Output the [X, Y] coordinate of the center of the cell containing the given text.  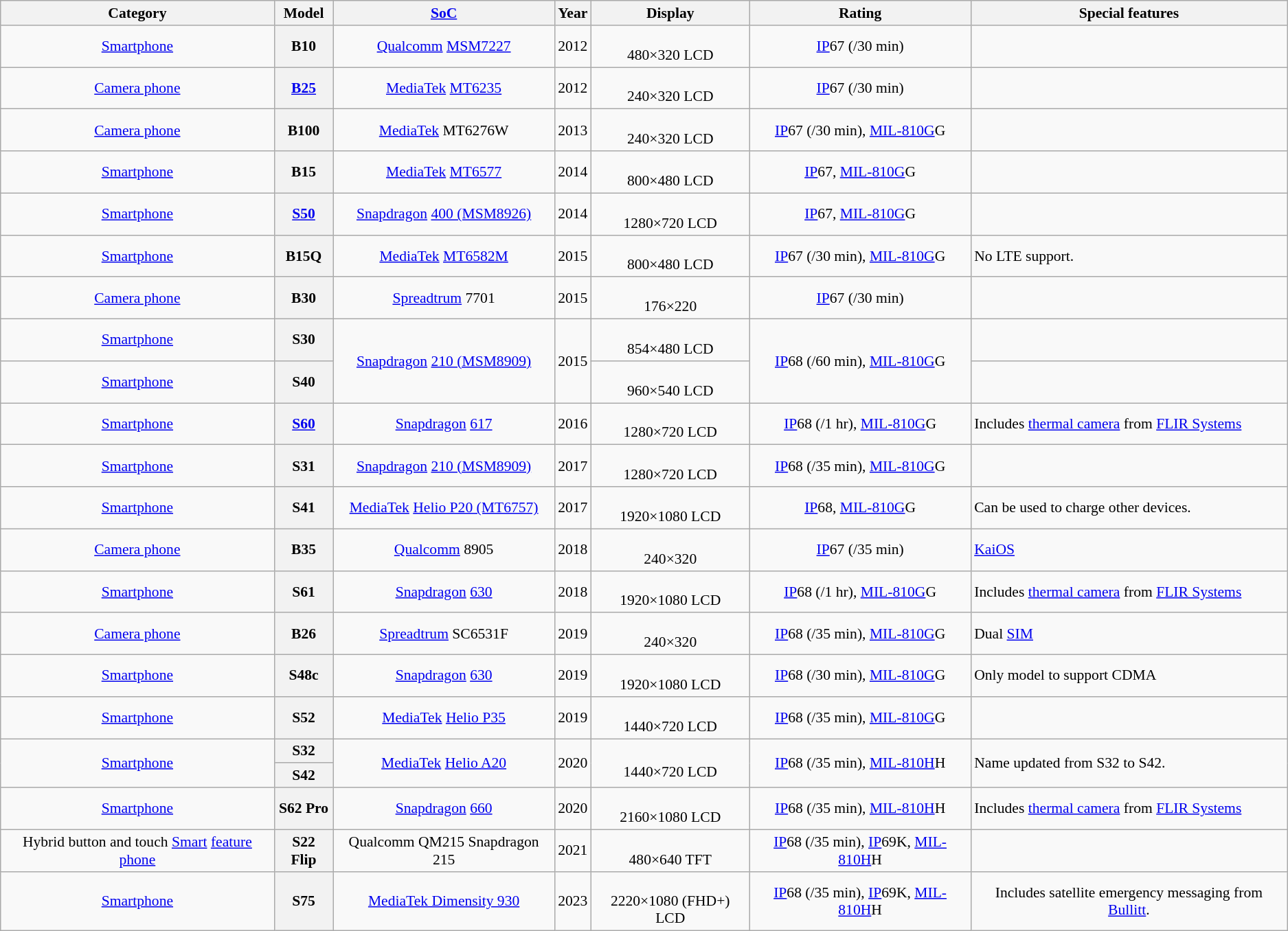
B35 [304, 549]
S48c [304, 676]
IP68 (/30 min), MIL-810GG [860, 676]
S60 [304, 424]
S32 [304, 751]
B30 [304, 298]
Spreadtrum SC6531F [444, 634]
Hybrid button and touch Smart feature phone [137, 850]
S30 [304, 341]
S41 [304, 508]
2160×1080 LCD [670, 809]
SoC [444, 13]
Qualcomm QM215 Snapdragon 215 [444, 850]
S62 Pro [304, 809]
Snapdragon 400 (MSM8926) [444, 214]
2021 [573, 850]
MediaTek MT6582M [444, 255]
Snapdragon 660 [444, 809]
MediaTek Dimensity 930 [444, 901]
B100 [304, 130]
2023 [573, 901]
Includes satellite emergency messaging from Bullitt. [1129, 901]
Only model to support CDMA [1129, 676]
B15 [304, 172]
MediaTek MT6235 [444, 88]
176×220 [670, 298]
MediaTek Helio A20 [444, 763]
MediaTek MT6577 [444, 172]
2220×1080 (FHD+) LCD [670, 901]
960×540 LCD [670, 382]
Name updated from S32 to S42. [1129, 763]
S40 [304, 382]
IP67 (/35 min) [860, 549]
IP68 (/60 min), MIL-810GG [860, 361]
854×480 LCD [670, 341]
Category [137, 13]
S61 [304, 592]
S75 [304, 901]
2016 [573, 424]
S31 [304, 466]
Model [304, 13]
Display [670, 13]
MediaTek MT6276W [444, 130]
Year [573, 13]
Rating [860, 13]
Special features [1129, 13]
Dual SIM [1129, 634]
IP68, MIL-810GG [860, 508]
KaiOS [1129, 549]
480×640 TFT [670, 850]
Qualcomm MSM7227 [444, 47]
MediaTek Helio P20 (MT6757) [444, 508]
B10 [304, 47]
Qualcomm 8905 [444, 549]
S42 [304, 776]
B26 [304, 634]
B25 [304, 88]
No LTE support. [1129, 255]
Spreadtrum 7701 [444, 298]
MediaTek Helio P35 [444, 718]
S50 [304, 214]
Can be used to charge other devices. [1129, 508]
2013 [573, 130]
480×320 LCD [670, 47]
B15Q [304, 255]
Snapdragon 617 [444, 424]
S22 Flip [304, 850]
S52 [304, 718]
